Output the [X, Y] coordinate of the center of the cell containing the given text.  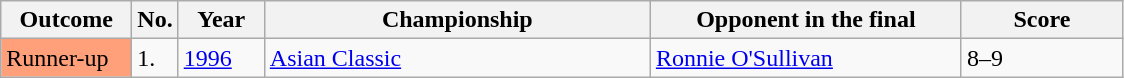
Opponent in the final [806, 20]
8–9 [1042, 58]
Score [1042, 20]
Ronnie O'Sullivan [806, 58]
Outcome [66, 20]
No. [155, 20]
1996 [221, 58]
Championship [457, 20]
Year [221, 20]
1. [155, 58]
Asian Classic [457, 58]
Runner-up [66, 58]
